Pinpoint the cell where the given text exists, returning its (X, Y) midpoint coordinate. 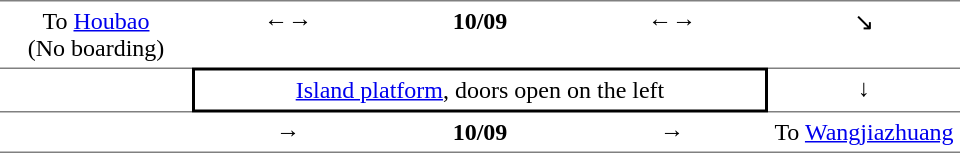
↘ (864, 34)
To Houbao(No boarding) (96, 34)
Island platform, doors open on the left (480, 90)
To Wangjiazhuang (864, 132)
↓ (864, 90)
